Determine the (x, y) coordinate at the center of the cell enclosing the given text.  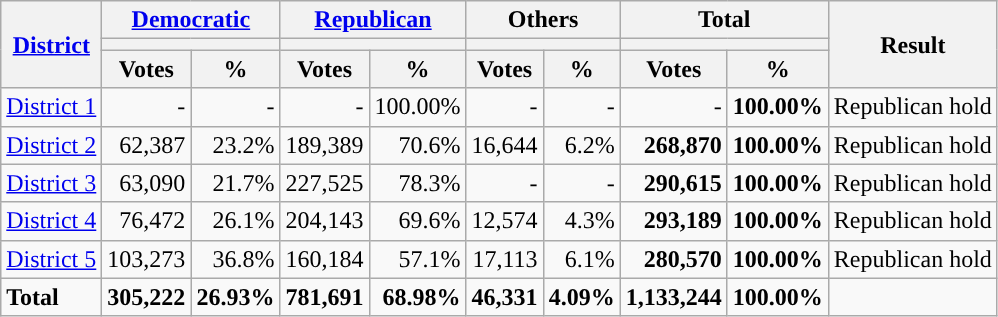
68.98% (418, 297)
16,644 (504, 145)
78.3% (418, 183)
12,574 (504, 221)
6.2% (582, 145)
36.8% (236, 259)
District (52, 44)
District 3 (52, 183)
70.6% (418, 145)
6.1% (582, 259)
290,615 (674, 183)
17,113 (504, 259)
4.09% (582, 297)
Republican (373, 20)
District 2 (52, 145)
160,184 (324, 259)
268,870 (674, 145)
189,389 (324, 145)
District 1 (52, 107)
District 5 (52, 259)
204,143 (324, 221)
Result (912, 44)
46,331 (504, 297)
26.1% (236, 221)
4.3% (582, 221)
293,189 (674, 221)
1,133,244 (674, 297)
63,090 (146, 183)
23.2% (236, 145)
227,525 (324, 183)
57.1% (418, 259)
76,472 (146, 221)
Others (543, 20)
62,387 (146, 145)
District 4 (52, 221)
280,570 (674, 259)
69.6% (418, 221)
781,691 (324, 297)
21.7% (236, 183)
26.93% (236, 297)
103,273 (146, 259)
Democratic (191, 20)
305,222 (146, 297)
